From the cell containing the given text, extract its center point as (x, y) coordinate. 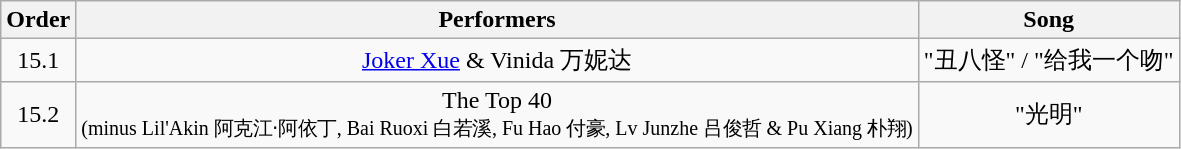
"光明" (1048, 114)
Song (1048, 20)
The Top 40(minus Lil'Akin 阿克江‧阿依丁, Bai Ruoxi 白若溪, Fu Hao 付豪, Lv Junzhe 吕俊哲 & Pu Xiang 朴翔) (497, 114)
Joker Xue & Vinida 万妮达 (497, 60)
15.1 (38, 60)
Performers (497, 20)
Order (38, 20)
"丑八怪" / "给我一个吻" (1048, 60)
15.2 (38, 114)
